Capture the cell that displays the provided text and extract its [x, y] central coordinate. 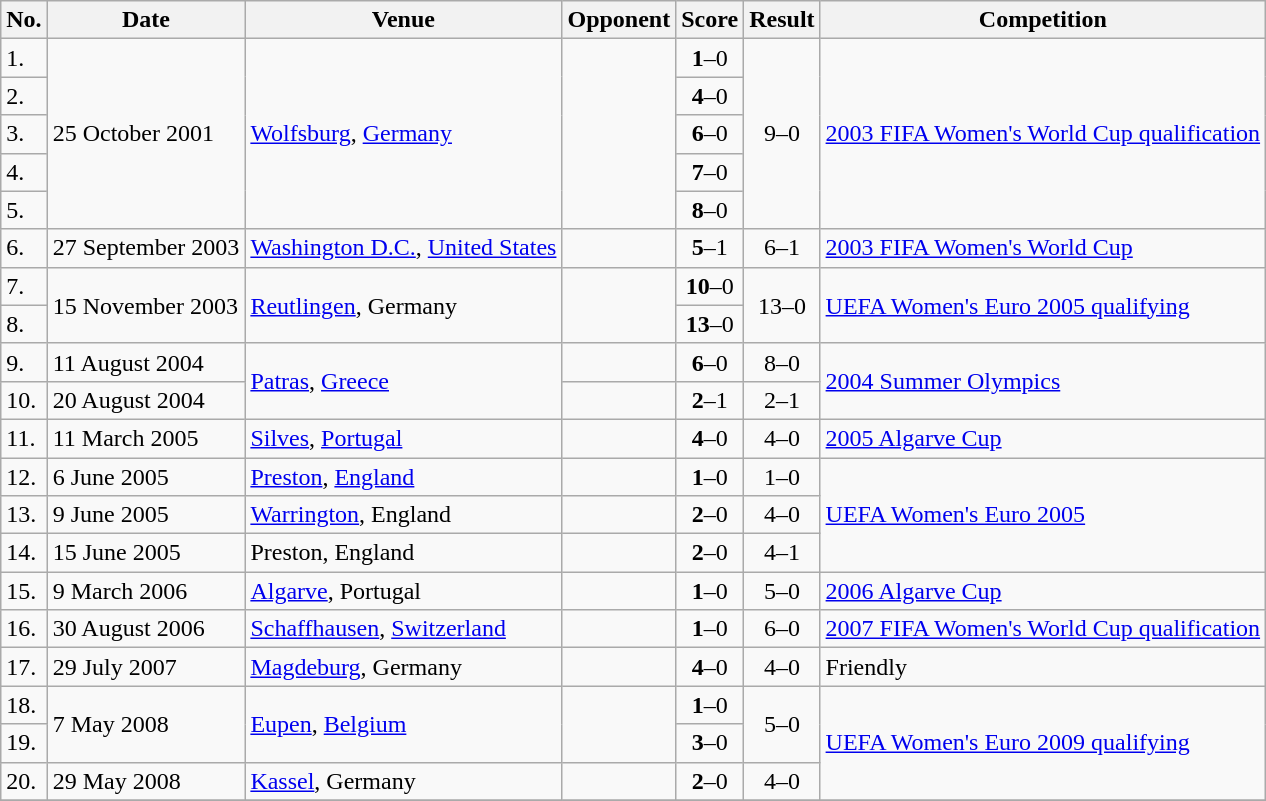
Venue [404, 20]
2004 Summer Olympics [1043, 381]
Silves, Portugal [404, 438]
12. [24, 477]
Wolfsburg, Germany [404, 134]
Opponent [619, 20]
11 August 2004 [146, 362]
Patras, Greece [404, 381]
11. [24, 438]
Magdeburg, Germany [404, 667]
9–0 [782, 134]
19. [24, 743]
29 May 2008 [146, 781]
10–0 [710, 286]
9. [24, 362]
16. [24, 629]
6–1 [782, 248]
10. [24, 400]
1. [24, 58]
UEFA Women's Euro 2005 [1043, 515]
Washington D.C., United States [404, 248]
6 June 2005 [146, 477]
3–0 [710, 743]
Result [782, 20]
20 August 2004 [146, 400]
Warrington, England [404, 515]
2007 FIFA Women's World Cup qualification [1043, 629]
2003 FIFA Women's World Cup qualification [1043, 134]
6. [24, 248]
4. [24, 172]
15 June 2005 [146, 553]
Kassel, Germany [404, 781]
Reutlingen, Germany [404, 305]
8. [24, 324]
Score [710, 20]
Eupen, Belgium [404, 724]
Friendly [1043, 667]
11 March 2005 [146, 438]
UEFA Women's Euro 2005 qualifying [1043, 305]
30 August 2006 [146, 629]
27 September 2003 [146, 248]
2003 FIFA Women's World Cup [1043, 248]
29 July 2007 [146, 667]
25 October 2001 [146, 134]
7 May 2008 [146, 724]
Algarve, Portugal [404, 591]
7. [24, 286]
Schaffhausen, Switzerland [404, 629]
9 June 2005 [146, 515]
20. [24, 781]
13. [24, 515]
14. [24, 553]
9 March 2006 [146, 591]
7–0 [710, 172]
2. [24, 96]
15. [24, 591]
UEFA Women's Euro 2009 qualifying [1043, 743]
18. [24, 705]
2006 Algarve Cup [1043, 591]
3. [24, 134]
5–1 [710, 248]
Competition [1043, 20]
17. [24, 667]
15 November 2003 [146, 305]
Date [146, 20]
4–1 [782, 553]
No. [24, 20]
5. [24, 210]
2005 Algarve Cup [1043, 438]
